Identify which cell holds the provided text, then report its [X, Y] central coordinate. 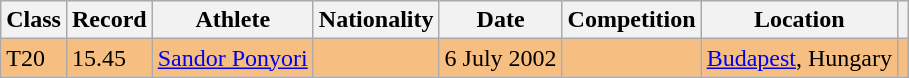
Athlete [232, 20]
Sandor Ponyori [232, 58]
Competition [632, 20]
Class [34, 20]
Nationality [376, 20]
Location [799, 20]
Date [500, 20]
T20 [34, 58]
6 July 2002 [500, 58]
15.45 [109, 58]
Record [109, 20]
Budapest, Hungary [799, 58]
